Output the (x, y) coordinate of the center of the cell containing the given text.  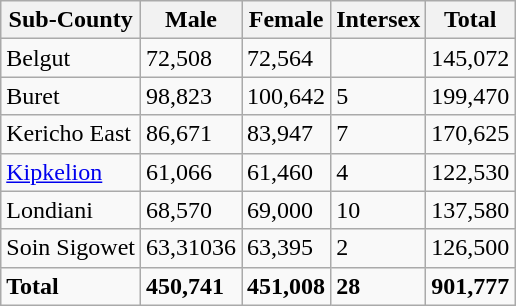
450,741 (192, 286)
Londiani (71, 210)
Female (286, 20)
451,008 (286, 286)
61,460 (286, 172)
Male (192, 20)
68,570 (192, 210)
72,508 (192, 58)
Belgut (71, 58)
Sub-County (71, 20)
Kericho East (71, 134)
199,470 (470, 96)
72,564 (286, 58)
83,947 (286, 134)
126,500 (470, 248)
5 (378, 96)
4 (378, 172)
145,072 (470, 58)
Intersex (378, 20)
122,530 (470, 172)
98,823 (192, 96)
61,066 (192, 172)
63,31036 (192, 248)
170,625 (470, 134)
137,580 (470, 210)
Buret (71, 96)
28 (378, 286)
86,671 (192, 134)
100,642 (286, 96)
63,395 (286, 248)
Kipkelion (71, 172)
901,777 (470, 286)
69,000 (286, 210)
2 (378, 248)
Soin Sigowet (71, 248)
7 (378, 134)
10 (378, 210)
